From the cell containing the given text, extract its center point as (x, y) coordinate. 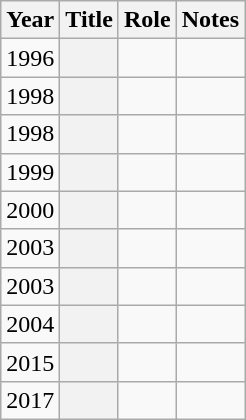
2017 (30, 400)
1999 (30, 172)
Title (90, 20)
Notes (210, 20)
1996 (30, 58)
2004 (30, 324)
2015 (30, 362)
2000 (30, 210)
Role (147, 20)
Year (30, 20)
